Determine the (X, Y) coordinate at the center of the cell enclosing the given text.  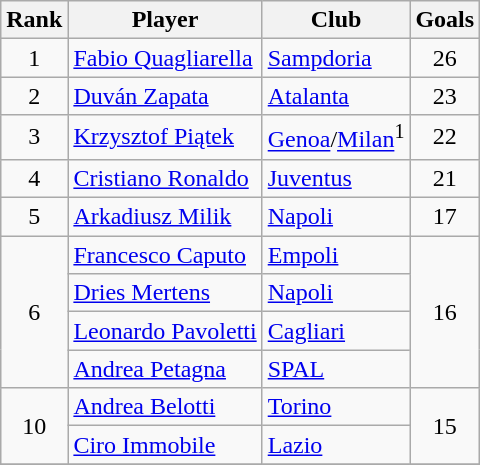
Leonardo Pavoletti (165, 331)
Atalanta (336, 96)
15 (445, 426)
Goals (445, 20)
Cagliari (336, 331)
Krzysztof Piątek (165, 138)
Dries Mertens (165, 293)
SPAL (336, 369)
Rank (34, 20)
5 (34, 217)
Duván Zapata (165, 96)
1 (34, 58)
Andrea Belotti (165, 407)
10 (34, 426)
Genoa/Milan1 (336, 138)
16 (445, 312)
Juventus (336, 178)
Cristiano Ronaldo (165, 178)
4 (34, 178)
Francesco Caputo (165, 255)
Torino (336, 407)
Lazio (336, 445)
Arkadiusz Milik (165, 217)
21 (445, 178)
3 (34, 138)
2 (34, 96)
22 (445, 138)
Player (165, 20)
Empoli (336, 255)
26 (445, 58)
23 (445, 96)
Fabio Quagliarella (165, 58)
Andrea Petagna (165, 369)
Sampdoria (336, 58)
6 (34, 312)
17 (445, 217)
Club (336, 20)
Ciro Immobile (165, 445)
